From the cell containing the given text, extract its center point as (x, y) coordinate. 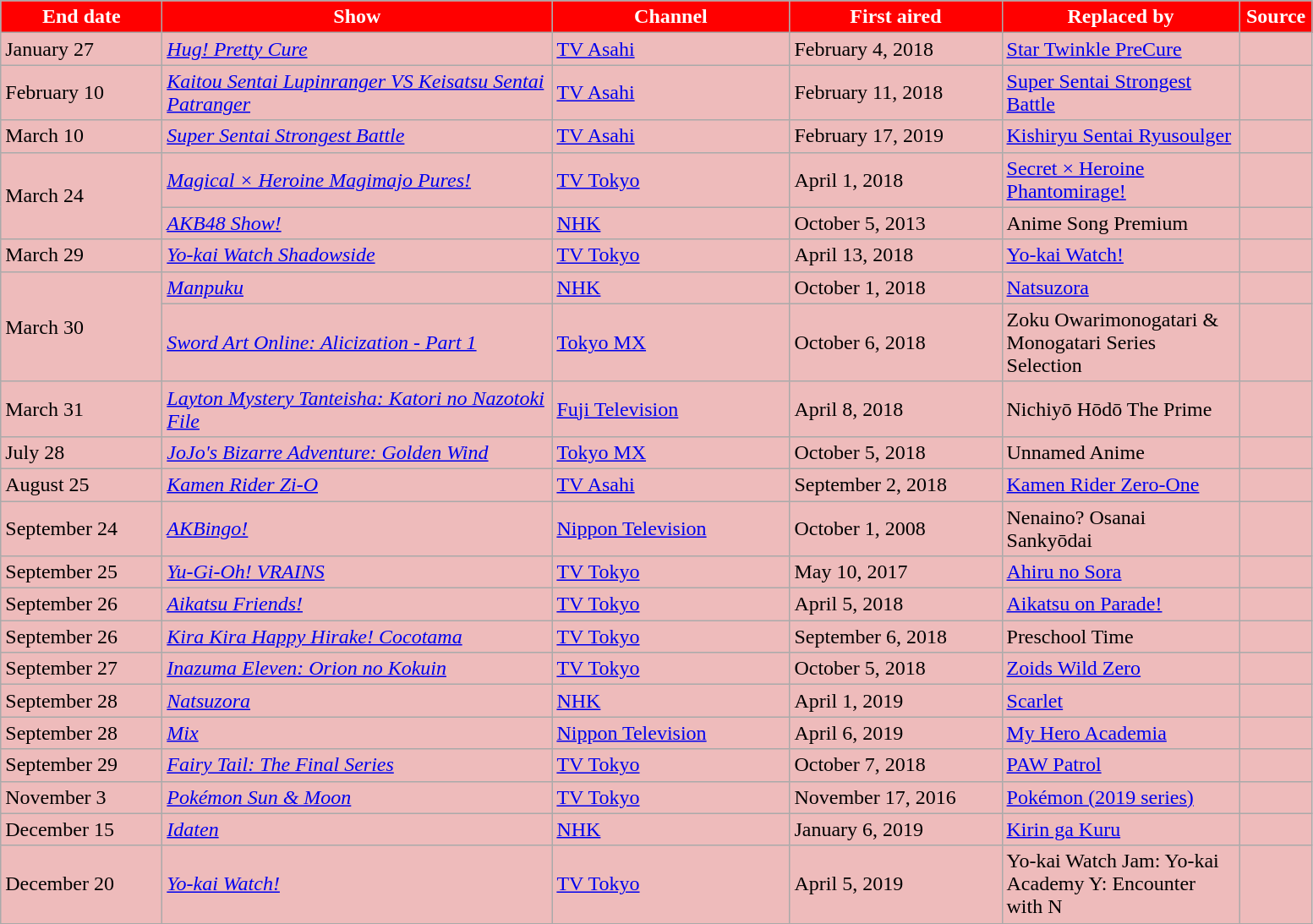
Kira Kira Happy Hirake! Cocotama (357, 637)
Fairy Tail: The Final Series (357, 765)
March 24 (81, 196)
Pokémon Sun & Moon (357, 797)
Sword Art Online: Alicization - Part 1 (357, 342)
Preschool Time (1121, 637)
Kaitou Sentai Lupinranger VS Keisatsu Sentai Patranger (357, 93)
Nenaino? Osanai Sankyōdai (1121, 528)
December 15 (81, 829)
End date (81, 17)
September 27 (81, 669)
March 31 (81, 409)
December 20 (81, 884)
Layton Mystery Tanteisha: Katori no Nazotoki File (357, 409)
Kirin ga Kuru (1121, 829)
September 6, 2018 (896, 637)
Show (357, 17)
Manpuku (357, 287)
Aikatsu Friends! (357, 604)
PAW Patrol (1121, 765)
October 7, 2018 (896, 765)
April 13, 2018 (896, 255)
July 28 (81, 452)
February 11, 2018 (896, 93)
March 30 (81, 326)
May 10, 2017 (896, 572)
Yu-Gi-Oh! VRAINS (357, 572)
Magical × Heroine Magimajo Pures! (357, 179)
September 2, 2018 (896, 484)
Mix (357, 733)
October 1, 2008 (896, 528)
April 8, 2018 (896, 409)
Replaced by (1121, 17)
Star Twinkle PreCure (1121, 49)
January 6, 2019 (896, 829)
November 3 (81, 797)
October 5, 2013 (896, 223)
August 25 (81, 484)
September 29 (81, 765)
Unnamed Anime (1121, 452)
April 6, 2019 (896, 733)
April 5, 2019 (896, 884)
Scarlet (1121, 701)
AKB48 Show! (357, 223)
AKBingo! (357, 528)
Channel (671, 17)
Aikatsu on Parade! (1121, 604)
February 10 (81, 93)
Anime Song Premium (1121, 223)
Nichiyō Hōdō The Prime (1121, 409)
Fuji Television (671, 409)
April 1, 2019 (896, 701)
February 4, 2018 (896, 49)
Ahiru no Sora (1121, 572)
April 1, 2018 (896, 179)
April 5, 2018 (896, 604)
Yo-kai Watch Jam: Yo-kai Academy Y: Encounter with N (1121, 884)
February 17, 2019 (896, 136)
First aired (896, 17)
March 29 (81, 255)
Source (1276, 17)
Kamen Rider Zero-One (1121, 484)
September 24 (81, 528)
Zoids Wild Zero (1121, 669)
Hug! Pretty Cure (357, 49)
Pokémon (2019 series) (1121, 797)
Yo-kai Watch Shadowside (357, 255)
Kamen Rider Zi-O (357, 484)
March 10 (81, 136)
January 27 (81, 49)
Secret × Heroine Phantomirage! (1121, 179)
JoJo's Bizarre Adventure: Golden Wind (357, 452)
September 25 (81, 572)
October 1, 2018 (896, 287)
Zoku Owarimonogatari & Monogatari Series Selection (1121, 342)
My Hero Academia (1121, 733)
Kishiryu Sentai Ryusoulger (1121, 136)
November 17, 2016 (896, 797)
Inazuma Eleven: Orion no Kokuin (357, 669)
Idaten (357, 829)
October 6, 2018 (896, 342)
